Search for the cell housing the specified text and yield its (x, y) center coordinate. 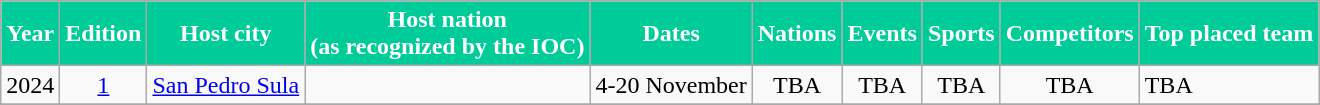
Sports (961, 34)
Edition (104, 34)
Dates (671, 34)
Competitors (1070, 34)
San Pedro Sula (226, 85)
Year (30, 34)
1 (104, 85)
Host city (226, 34)
4-20 November (671, 85)
Events (882, 34)
Host nation(as recognized by the IOC) (448, 34)
Top placed team (1229, 34)
Nations (797, 34)
2024 (30, 85)
